Locate the cell with the specified text and output its (x, y) center coordinate. 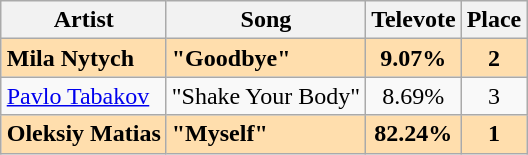
"Shake Your Body" (266, 96)
1 (494, 134)
3 (494, 96)
9.07% (414, 58)
8.69% (414, 96)
"Myself" (266, 134)
Oleksiy Matias (84, 134)
Televote (414, 20)
Mila Nytych (84, 58)
2 (494, 58)
82.24% (414, 134)
Song (266, 20)
Artist (84, 20)
"Goodbye" (266, 58)
Pavlo Tabakov (84, 96)
Place (494, 20)
